Scan for the cell matching the given text and deliver its (X, Y) coordinate at center. 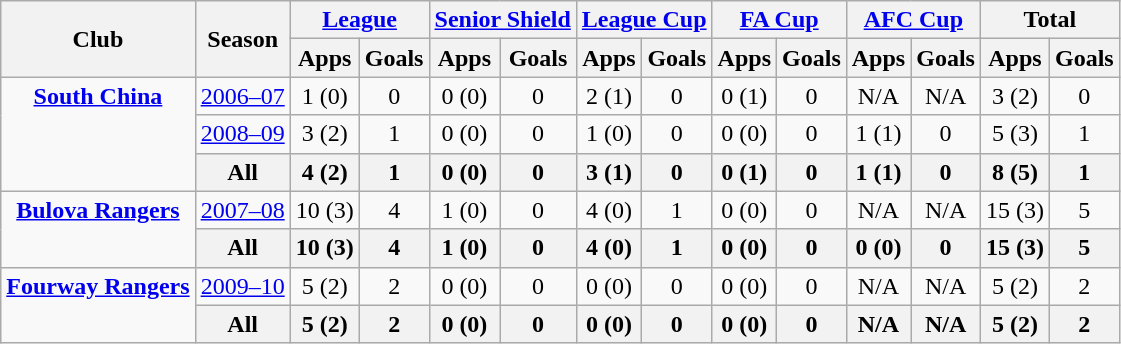
2009–10 (242, 286)
Club (98, 39)
League (360, 20)
4 (2) (324, 172)
8 (5) (1014, 172)
South China (98, 134)
2006–07 (242, 96)
FA Cup (779, 20)
5 (3) (1014, 134)
Senior Shield (502, 20)
League Cup (644, 20)
Total (1050, 20)
2008–09 (242, 134)
Bulova Rangers (98, 229)
Season (242, 39)
3 (1) (608, 172)
2007–08 (242, 210)
Fourway Rangers (98, 305)
2 (1) (608, 96)
AFC Cup (913, 20)
